Pinpoint the cell where the given text exists, returning its [X, Y] midpoint coordinate. 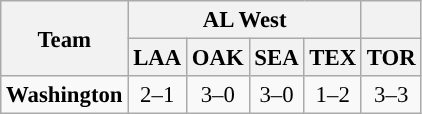
LAA [158, 58]
Team [64, 38]
AL West [245, 20]
OAK [218, 58]
3–3 [391, 95]
1–2 [332, 95]
SEA [276, 58]
TEX [332, 58]
Washington [64, 95]
2–1 [158, 95]
TOR [391, 58]
